Determine the (X, Y) coordinate at the center of the cell enclosing the given text.  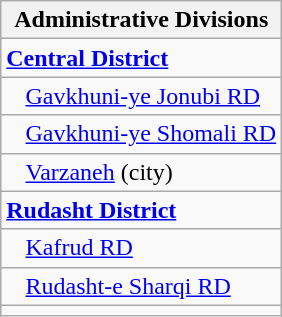
Rudasht-e Sharqi RD (142, 286)
Rudasht District (142, 210)
Varzaneh (city) (142, 172)
Gavkhuni-ye Shomali RD (142, 134)
Administrative Divisions (142, 20)
Central District (142, 58)
Gavkhuni-ye Jonubi RD (142, 96)
Kafrud RD (142, 248)
